Find where the given text appears and provide that cell's center as (x, y) coordinate. 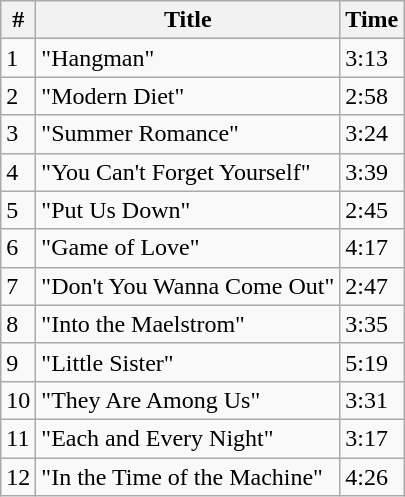
3:13 (372, 58)
1 (18, 58)
3:35 (372, 324)
5:19 (372, 362)
"In the Time of the Machine" (188, 477)
5 (18, 210)
Title (188, 20)
2:47 (372, 286)
"They Are Among Us" (188, 400)
8 (18, 324)
Time (372, 20)
"Game of Love" (188, 248)
2:45 (372, 210)
"Each and Every Night" (188, 438)
4:26 (372, 477)
3:17 (372, 438)
"Into the Maelstrom" (188, 324)
3:31 (372, 400)
11 (18, 438)
2 (18, 96)
7 (18, 286)
# (18, 20)
"Hangman" (188, 58)
2:58 (372, 96)
3:39 (372, 172)
4 (18, 172)
6 (18, 248)
"Put Us Down" (188, 210)
9 (18, 362)
12 (18, 477)
"Summer Romance" (188, 134)
"Modern Diet" (188, 96)
"Little Sister" (188, 362)
10 (18, 400)
3 (18, 134)
"You Can't Forget Yourself" (188, 172)
"Don't You Wanna Come Out" (188, 286)
3:24 (372, 134)
4:17 (372, 248)
